From the cell containing the given text, extract its center point as [x, y] coordinate. 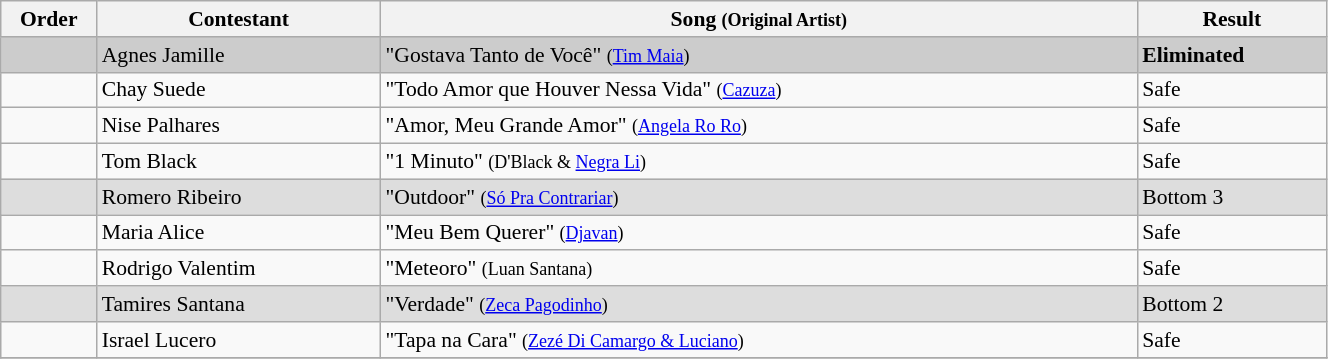
Agnes Jamille [239, 55]
Bottom 3 [1232, 197]
"Meu Bem Querer" (Djavan) [758, 233]
"Tapa na Cara" (Zezé Di Camargo & Luciano) [758, 340]
Contestant [239, 19]
"Gostava Tanto de Você" (Tim Maia) [758, 55]
Israel Lucero [239, 340]
"Meteoro" (Luan Santana) [758, 269]
"Amor, Meu Grande Amor" (Angela Ro Ro) [758, 126]
Song (Original Artist) [758, 19]
Result [1232, 19]
Tamires Santana [239, 304]
"Verdade" (Zeca Pagodinho) [758, 304]
Tom Black [239, 162]
Rodrigo Valentim [239, 269]
Bottom 2 [1232, 304]
"1 Minuto" (D'Black & Negra Li) [758, 162]
Maria Alice [239, 233]
"Todo Amor que Houver Nessa Vida" (Cazuza) [758, 90]
Order [49, 19]
Romero Ribeiro [239, 197]
Chay Suede [239, 90]
"Outdoor" (Só Pra Contrariar) [758, 197]
Eliminated [1232, 55]
Nise Palhares [239, 126]
